Return the [x, y] coordinate for the center point of the cell that contains the specified text.  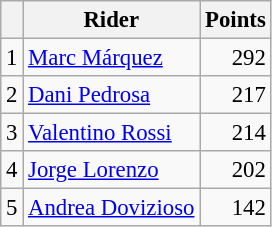
1 [12, 58]
5 [12, 208]
292 [236, 58]
4 [12, 170]
Marc Márquez [112, 58]
Jorge Lorenzo [112, 170]
214 [236, 133]
2 [12, 95]
Rider [112, 20]
Andrea Dovizioso [112, 208]
Valentino Rossi [112, 133]
202 [236, 170]
3 [12, 133]
Dani Pedrosa [112, 95]
Points [236, 20]
142 [236, 208]
217 [236, 95]
